Identify which cell holds the provided text, then report its [x, y] central coordinate. 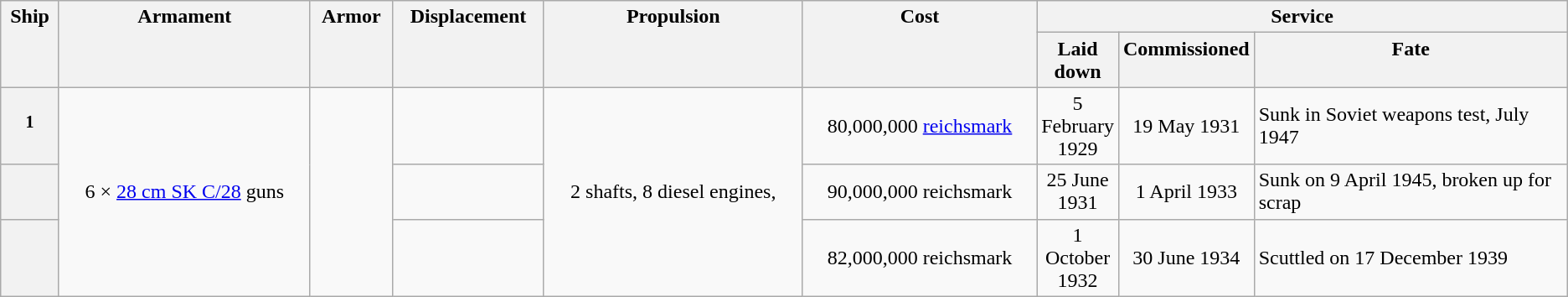
Laid down [1078, 60]
Sunk in Soviet weapons test, July 1947 [1411, 126]
Cost [920, 44]
Armament [184, 44]
30 June 1934 [1186, 258]
Displacement [469, 44]
5 February 1929 [1078, 126]
Service [1302, 17]
82,000,000 reichsmark [920, 258]
6 × 28 cm SK C/28 guns [184, 191]
2 shafts, 8 diesel engines, [673, 191]
Scuttled on 17 December 1939 [1411, 258]
Propulsion [673, 44]
Fate [1411, 60]
Commissioned [1186, 60]
80,000,000 reichsmark [920, 126]
1 [30, 126]
25 June 1931 [1078, 191]
1 April 1933 [1186, 191]
Armor [352, 44]
Ship [30, 44]
19 May 1931 [1186, 126]
90,000,000 reichsmark [920, 191]
Sunk on 9 April 1945, broken up for scrap [1411, 191]
1 October 1932 [1078, 258]
